Extract the [x, y] coordinate from the center of the cell holding the provided text.  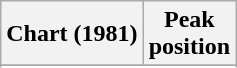
Peakposition [189, 34]
Chart (1981) [72, 34]
